Output the (x, y) coordinate of the center of the cell containing the given text.  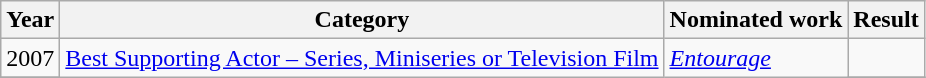
Category (362, 20)
2007 (30, 58)
Nominated work (756, 20)
Result (886, 20)
Best Supporting Actor – Series, Miniseries or Television Film (362, 58)
Year (30, 20)
Entourage (756, 58)
